Scan for the cell matching the given text and deliver its [x, y] coordinate at center. 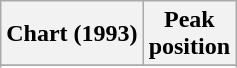
Chart (1993) [72, 34]
Peakposition [189, 34]
